From the cell containing the given text, extract its center point as [X, Y] coordinate. 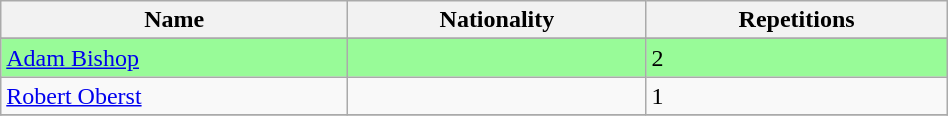
Nationality [497, 20]
1 [796, 96]
Adam Bishop [174, 58]
Repetitions [796, 20]
Name [174, 20]
Robert Oberst [174, 96]
2 [796, 58]
